Return [x, y] of the center of cell containing provided text 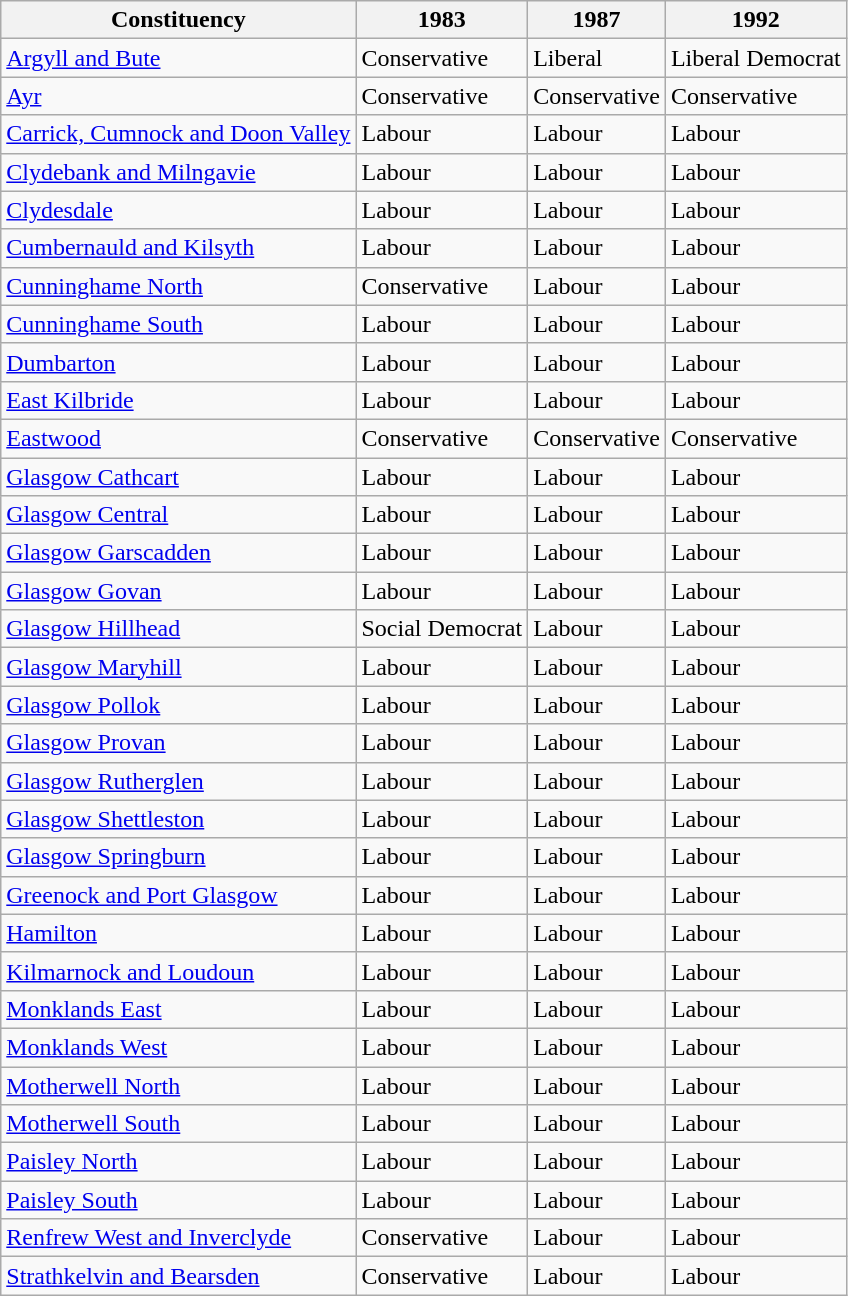
Glasgow Maryhill [178, 667]
Renfrew West and Inverclyde [178, 1238]
Argyll and Bute [178, 58]
Glasgow Rutherglen [178, 781]
Glasgow Hillhead [178, 629]
Greenock and Port Glasgow [178, 895]
Clydebank and Milngavie [178, 172]
Glasgow Pollok [178, 705]
Paisley South [178, 1200]
1992 [756, 20]
Liberal Democrat [756, 58]
Glasgow Central [178, 515]
Eastwood [178, 438]
Dumbarton [178, 362]
Glasgow Provan [178, 743]
Carrick, Cumnock and Doon Valley [178, 134]
Cunninghame South [178, 324]
Glasgow Shettleston [178, 819]
Hamilton [178, 933]
Glasgow Garscadden [178, 553]
1987 [597, 20]
Social Democrat [442, 629]
Strathkelvin and Bearsden [178, 1276]
Constituency [178, 20]
Monklands West [178, 1047]
Ayr [178, 96]
Glasgow Govan [178, 591]
Paisley North [178, 1162]
Liberal [597, 58]
Cunninghame North [178, 286]
Glasgow Springburn [178, 857]
Monklands East [178, 1009]
Glasgow Cathcart [178, 477]
Cumbernauld and Kilsyth [178, 248]
East Kilbride [178, 400]
1983 [442, 20]
Motherwell North [178, 1085]
Clydesdale [178, 210]
Kilmarnock and Loudoun [178, 971]
Motherwell South [178, 1124]
